Pinpoint the cell where the given text exists, returning its [x, y] midpoint coordinate. 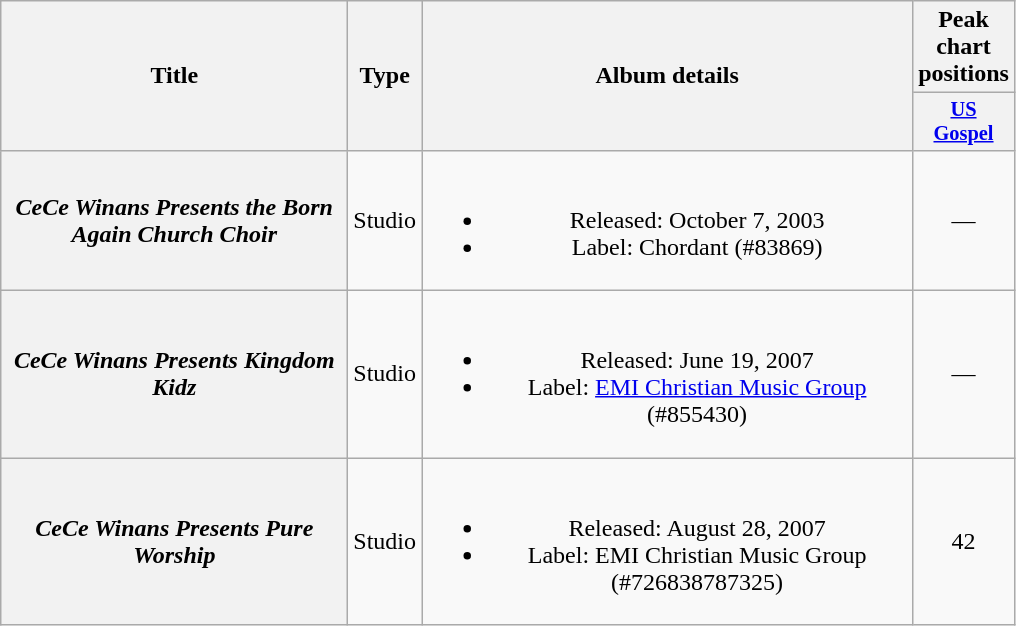
Type [385, 76]
Title [174, 76]
CeCe Winans Presents Kingdom Kidz [174, 374]
Peak chart positions [964, 47]
CeCe Winans Presents the Born Again Church Choir [174, 220]
USGospel [964, 122]
Released: June 19, 2007Label: EMI Christian Music Group (#855430) [668, 374]
42 [964, 542]
Released: October 7, 2003Label: Chordant (#83869) [668, 220]
Album details [668, 76]
CeCe Winans Presents Pure Worship [174, 542]
Released: August 28, 2007Label: EMI Christian Music Group (#726838787325) [668, 542]
